Determine the [x, y] coordinate at the center of the cell enclosing the given text.  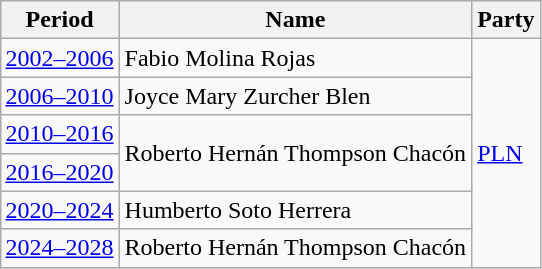
2002–2006 [60, 58]
Period [60, 20]
Party [506, 20]
2024–2028 [60, 248]
Humberto Soto Herrera [296, 210]
Name [296, 20]
2016–2020 [60, 172]
Joyce Mary Zurcher Blen [296, 96]
2010–2016 [60, 134]
2020–2024 [60, 210]
PLN [506, 153]
Fabio Molina Rojas [296, 58]
2006–2010 [60, 96]
